Detect which cell encompasses the target text, then output its [x, y] center coordinate. 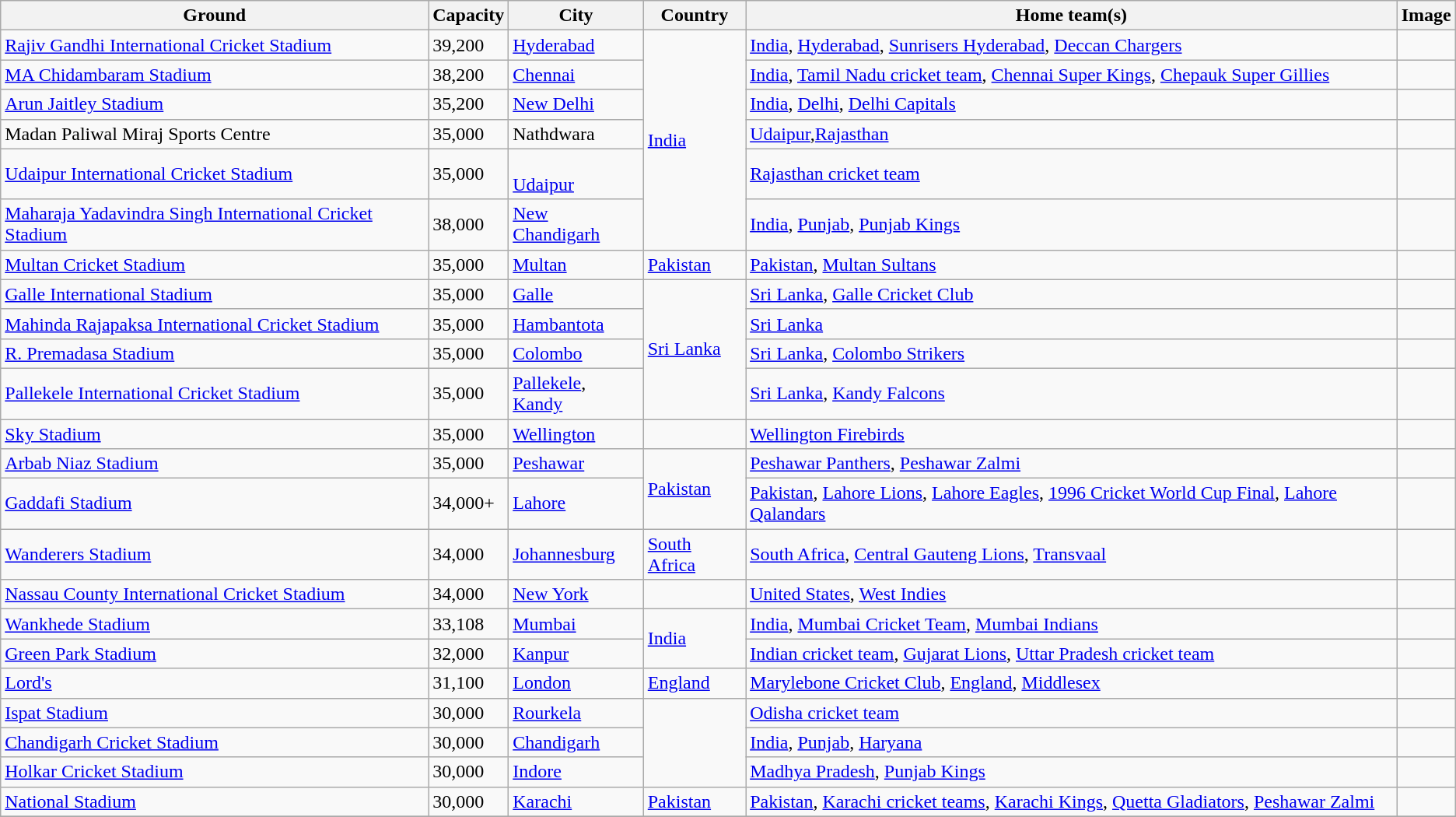
Hyderabad [576, 45]
Maharaja Yadavindra Singh International Cricket Stadium [215, 224]
Galle International Stadium [215, 294]
Peshawar [576, 464]
Country [694, 16]
South Africa [694, 554]
Sri Lanka, Galle Cricket Club [1072, 294]
Sri Lanka, Kandy Falcons [1072, 394]
Marylebone Cricket Club, England, Middlesex [1072, 683]
Image [1426, 16]
India, Punjab, Punjab Kings [1072, 224]
Sri Lanka, Colombo Strikers [1072, 353]
India, Hyderabad, Sunrisers Hyderabad, Deccan Chargers [1072, 45]
Johannesburg [576, 554]
33,108 [468, 624]
31,100 [468, 683]
Madhya Pradesh, Punjab Kings [1072, 772]
Wankhede Stadium [215, 624]
Odisha cricket team [1072, 713]
India, Mumbai Cricket Team, Mumbai Indians [1072, 624]
Pallekele International Cricket Stadium [215, 394]
South Africa, Central Gauteng Lions, Transvaal [1072, 554]
Indian cricket team, Gujarat Lions, Uttar Pradesh cricket team [1072, 654]
Chandigarh [576, 742]
Ispat Stadium [215, 713]
Madan Paliwal Miraj Sports Centre [215, 134]
National Stadium [215, 801]
Pakistan, Karachi cricket teams, Karachi Kings, Quetta Gladiators, Peshawar Zalmi [1072, 801]
Holkar Cricket Stadium [215, 772]
34,000+ [468, 504]
Sky Stadium [215, 433]
Arun Jaitley Stadium [215, 104]
Multan [576, 265]
Lord's [215, 683]
Rourkela [576, 713]
New Chandigarh [576, 224]
Pallekele, Kandy [576, 394]
India, Delhi, Delhi Capitals [1072, 104]
London [576, 683]
35,200 [468, 104]
Mumbai [576, 624]
India, Tamil Nadu cricket team, Chennai Super Kings, Chepauk Super Gillies [1072, 75]
Udaipur International Cricket Stadium [215, 174]
38,000 [468, 224]
New Delhi [576, 104]
Udaipur,Rajasthan [1072, 134]
Multan Cricket Stadium [215, 265]
Chandigarh Cricket Stadium [215, 742]
United States, West Indies [1072, 594]
City [576, 16]
Pakistan, Lahore Lions, Lahore Eagles, 1996 Cricket World Cup Final, Lahore Qalandars [1072, 504]
Rajiv Gandhi International Cricket Stadium [215, 45]
Karachi [576, 801]
Udaipur [576, 174]
Arbab Niaz Stadium [215, 464]
Galle [576, 294]
39,200 [468, 45]
India, Punjab, Haryana [1072, 742]
New York [576, 594]
Ground [215, 16]
38,200 [468, 75]
Rajasthan cricket team [1072, 174]
Wellington [576, 433]
Gaddafi Stadium [215, 504]
Green Park Stadium [215, 654]
Colombo [576, 353]
Hambantota [576, 324]
Peshawar Panthers, Peshawar Zalmi [1072, 464]
R. Premadasa Stadium [215, 353]
Kanpur [576, 654]
Wellington Firebirds [1072, 433]
Lahore [576, 504]
Capacity [468, 16]
Chennai [576, 75]
England [694, 683]
Mahinda Rajapaksa International Cricket Stadium [215, 324]
Wanderers Stadium [215, 554]
Home team(s) [1072, 16]
Indore [576, 772]
MA Chidambaram Stadium [215, 75]
32,000 [468, 654]
Pakistan, Multan Sultans [1072, 265]
Nassau County International Cricket Stadium [215, 594]
Nathdwara [576, 134]
